Detect which cell encompasses the target text, then output its [X, Y] center coordinate. 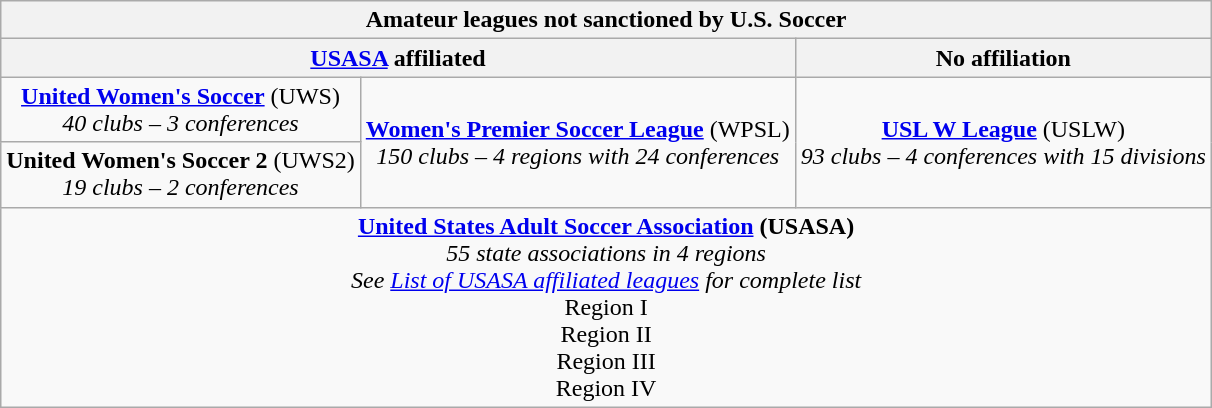
USL W League (USLW)93 clubs – 4 conferences with 15 divisions [1003, 142]
United Women's Soccer 2 (UWS2)19 clubs – 2 conferences [181, 174]
No affiliation [1003, 58]
USASA affiliated [398, 58]
United Women's Soccer (UWS)40 clubs – 3 conferences [181, 110]
Amateur leagues not sanctioned by U.S. Soccer [606, 20]
Women's Premier Soccer League (WPSL)150 clubs – 4 regions with 24 conferences [578, 142]
